Output the (X, Y) coordinate of the center of the cell containing the given text.  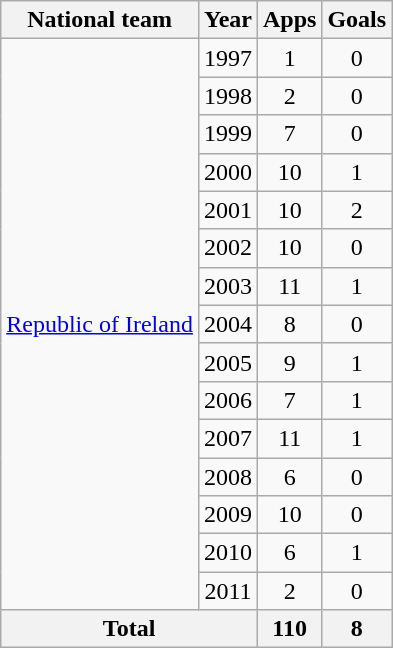
Goals (357, 20)
2007 (228, 438)
Apps (289, 20)
1999 (228, 134)
Year (228, 20)
2008 (228, 477)
2006 (228, 400)
2004 (228, 324)
1998 (228, 96)
2005 (228, 362)
2009 (228, 515)
Republic of Ireland (100, 324)
1997 (228, 58)
2011 (228, 591)
2002 (228, 248)
9 (289, 362)
2000 (228, 172)
110 (289, 629)
2003 (228, 286)
Total (130, 629)
National team (100, 20)
2001 (228, 210)
2010 (228, 553)
